Pinpoint the cell where the given text exists, returning its [X, Y] midpoint coordinate. 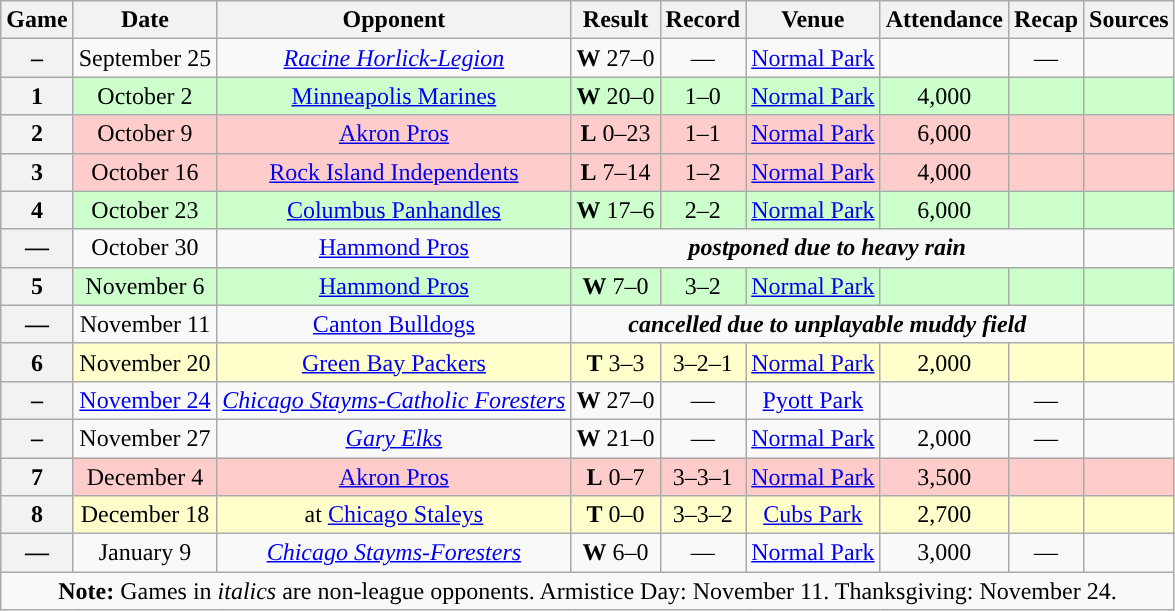
January 9 [145, 553]
Opponent [394, 20]
October 30 [145, 248]
3–2–1 [703, 362]
6 [37, 362]
Green Bay Packers [394, 362]
Game [37, 20]
Date [145, 20]
October 2 [145, 96]
T 0–0 [616, 515]
Attendance [944, 20]
Chicago Stayms-Foresters [394, 553]
Recap [1046, 20]
November 6 [145, 286]
2–2 [703, 210]
Record [703, 20]
Canton Bulldogs [394, 324]
September 25 [145, 58]
W 21–0 [616, 438]
2 [37, 134]
W 6–0 [616, 553]
8 [37, 515]
W 17–6 [616, 210]
5 [37, 286]
Columbus Panhandles [394, 210]
cancelled due to unplayable muddy field [828, 324]
4 [37, 210]
L 0–7 [616, 477]
Venue [813, 20]
Rock Island Independents [394, 172]
3 [37, 172]
1 [37, 96]
postponed due to heavy rain [828, 248]
W 7–0 [616, 286]
November 20 [145, 362]
Cubs Park [813, 515]
3,000 [944, 553]
Sources [1130, 20]
December 18 [145, 515]
1–2 [703, 172]
3–3–1 [703, 477]
Chicago Stayms-Catholic Foresters [394, 400]
Note: Games in italics are non-league opponents. Armistice Day: November 11. Thanksgiving: November 24. [588, 591]
at Chicago Staleys [394, 515]
3–2 [703, 286]
7 [37, 477]
October 16 [145, 172]
Pyott Park [813, 400]
3–3–2 [703, 515]
Minneapolis Marines [394, 96]
2,700 [944, 515]
L 0–23 [616, 134]
1–0 [703, 96]
Result [616, 20]
L 7–14 [616, 172]
Racine Horlick-Legion [394, 58]
3,500 [944, 477]
October 9 [145, 134]
T 3–3 [616, 362]
November 27 [145, 438]
Gary Elks [394, 438]
W 20–0 [616, 96]
November 11 [145, 324]
November 24 [145, 400]
October 23 [145, 210]
December 4 [145, 477]
1–1 [703, 134]
